Locate the cell with the specified text and output its (x, y) center coordinate. 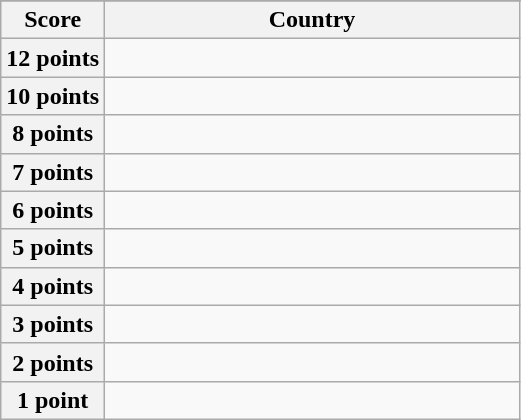
10 points (53, 96)
2 points (53, 362)
7 points (53, 172)
8 points (53, 134)
5 points (53, 248)
1 point (53, 400)
3 points (53, 324)
6 points (53, 210)
Country (312, 20)
Score (53, 20)
12 points (53, 58)
4 points (53, 286)
